Pinpoint the cell where the given text exists, returning its [X, Y] midpoint coordinate. 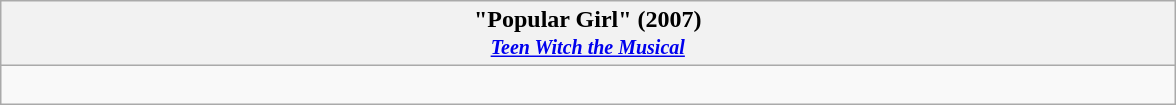
"Popular Girl" (2007)Teen Witch the Musical [588, 34]
